Return [x, y] of the center of cell containing provided text 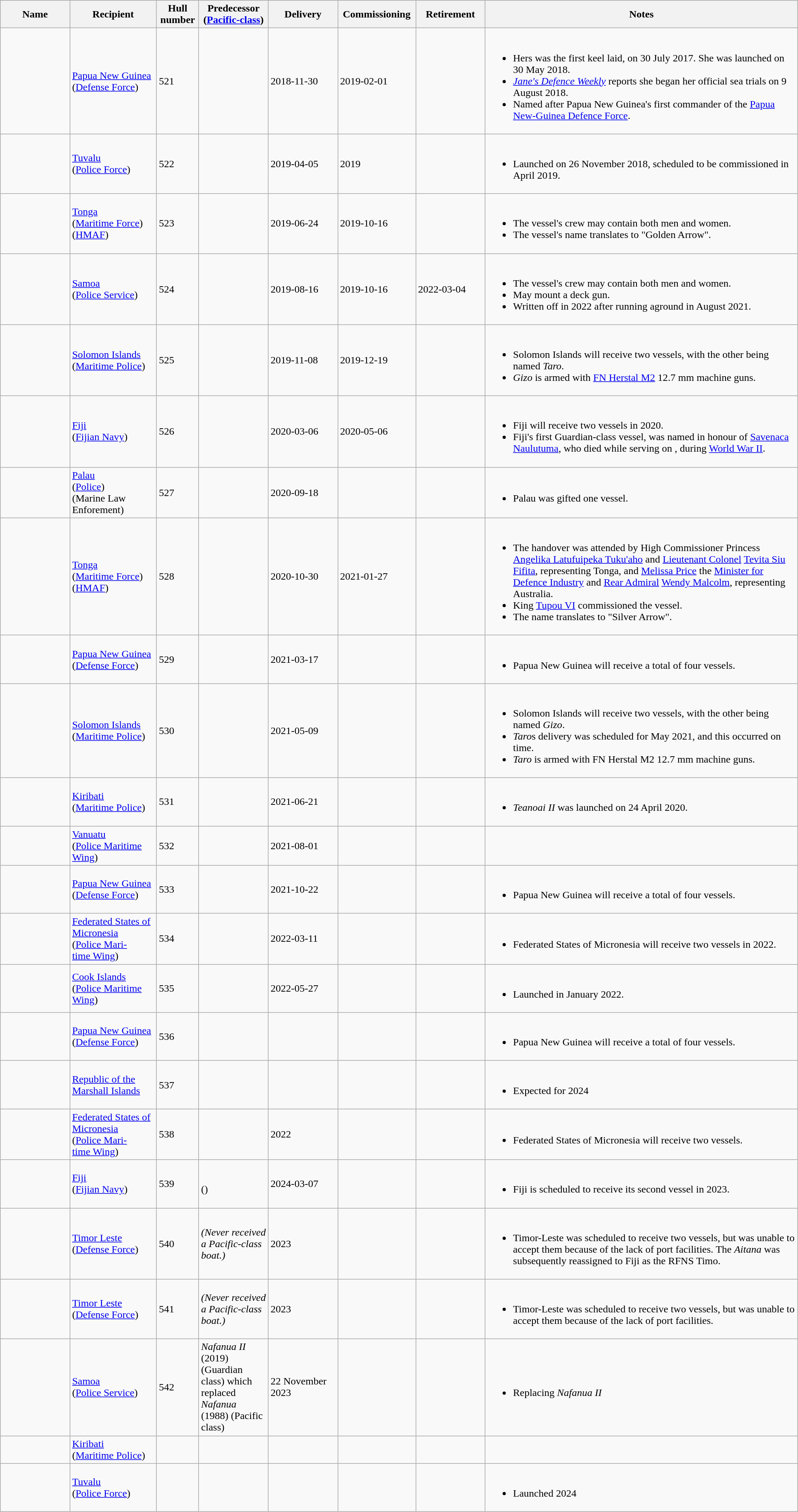
Launched in January 2022. [641, 989]
2020-03-06 [303, 432]
Palau was gifted one vessel. [641, 492]
2021-08-01 [303, 845]
Delivery [303, 15]
2019-04-05 [303, 164]
Launched on 26 November 2018, scheduled to be commissioned in April 2019. [641, 164]
2022 [303, 1135]
532 [177, 845]
2021-01-27 [377, 577]
Launched 2024 [641, 1488]
542 [177, 1387]
541 [177, 1309]
The vessel's crew may contain both men and women.The vessel's name translates to "Golden Arrow". [641, 223]
2024-03-07 [303, 1184]
Palau(Police)(Marine Law Enforement) [113, 492]
2021-06-21 [303, 802]
Retirement [450, 15]
Name [35, 15]
Republic of the Marshall Islands [113, 1085]
The vessel's crew may contain both men and women.May mount a deck gun.Written off in 2022 after running aground in August 2021. [641, 289]
2020-05-06 [377, 432]
Commissioning [377, 15]
22 November 2023 [303, 1387]
2019 [377, 164]
2022-05-27 [303, 989]
535 [177, 989]
Federated States of Micronesia will receive two vessels in 2022. [641, 939]
2019-12-19 [377, 360]
Federated States of Micronesia will receive two vessels. [641, 1135]
528 [177, 577]
2020-09-18 [303, 492]
527 [177, 492]
2021-10-22 [303, 890]
Hull number [177, 15]
524 [177, 289]
Nafanua II (2019) (Guardian class) which replaced Nafanua (1988) (Pacific class) [234, 1387]
537 [177, 1085]
2021-05-09 [303, 730]
2019-02-01 [377, 81]
Notes [641, 15]
Teanoai II was launched on 24 April 2020. [641, 802]
Predecessor (Pacific-class) [234, 15]
2019-08-16 [303, 289]
Replacing Nafanua II [641, 1387]
536 [177, 1036]
Vanuatu(Police Maritime Wing) [113, 845]
540 [177, 1244]
2022-03-11 [303, 939]
521 [177, 81]
533 [177, 890]
2020-10-30 [303, 577]
529 [177, 659]
522 [177, 164]
538 [177, 1135]
2019-06-24 [303, 223]
() [234, 1184]
539 [177, 1184]
Recipient [113, 15]
Timor-Leste was scheduled to receive two vessels, but was unable to accept them because of the lack of port facilities. [641, 1309]
Fiji is scheduled to receive its second vessel in 2023. [641, 1184]
523 [177, 223]
530 [177, 730]
526 [177, 432]
525 [177, 360]
2019-11-08 [303, 360]
Cook Islands(Police Maritime Wing) [113, 989]
2021-03-17 [303, 659]
Solomon Islands will receive two vessels, with the other being named Taro.Gizo is armed with FN Herstal M2 12.7 mm machine guns. [641, 360]
2022-03-04 [450, 289]
2018-11-30 [303, 81]
Expected for 2024 [641, 1085]
534 [177, 939]
531 [177, 802]
